Provide the [x, y] coordinate of the cell's center where the given text is located.  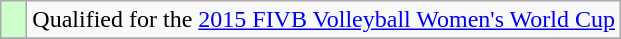
Qualified for the 2015 FIVB Volleyball Women's World Cup [324, 20]
